For the text-containing cell, return its midpoint in (X, Y) coordinate format. 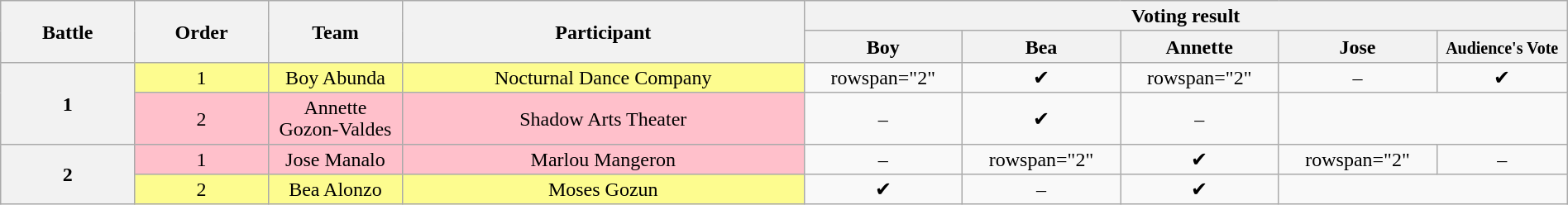
Boy (883, 46)
Jose (1358, 46)
Bea (1040, 46)
Team (336, 31)
Moses Gozun (603, 190)
Annette (1199, 46)
Boy Abunda (336, 78)
Bea Alonzo (336, 190)
Order (202, 31)
Audience's Vote (1502, 46)
Annette Gozon-Valdes (336, 118)
Battle (68, 31)
Marlou Mangeron (603, 159)
Voting result (1186, 17)
Jose Manalo (336, 159)
Participant (603, 31)
Shadow Arts Theater (603, 118)
Nocturnal Dance Company (603, 78)
